Capture the cell that displays the provided text and extract its [x, y] central coordinate. 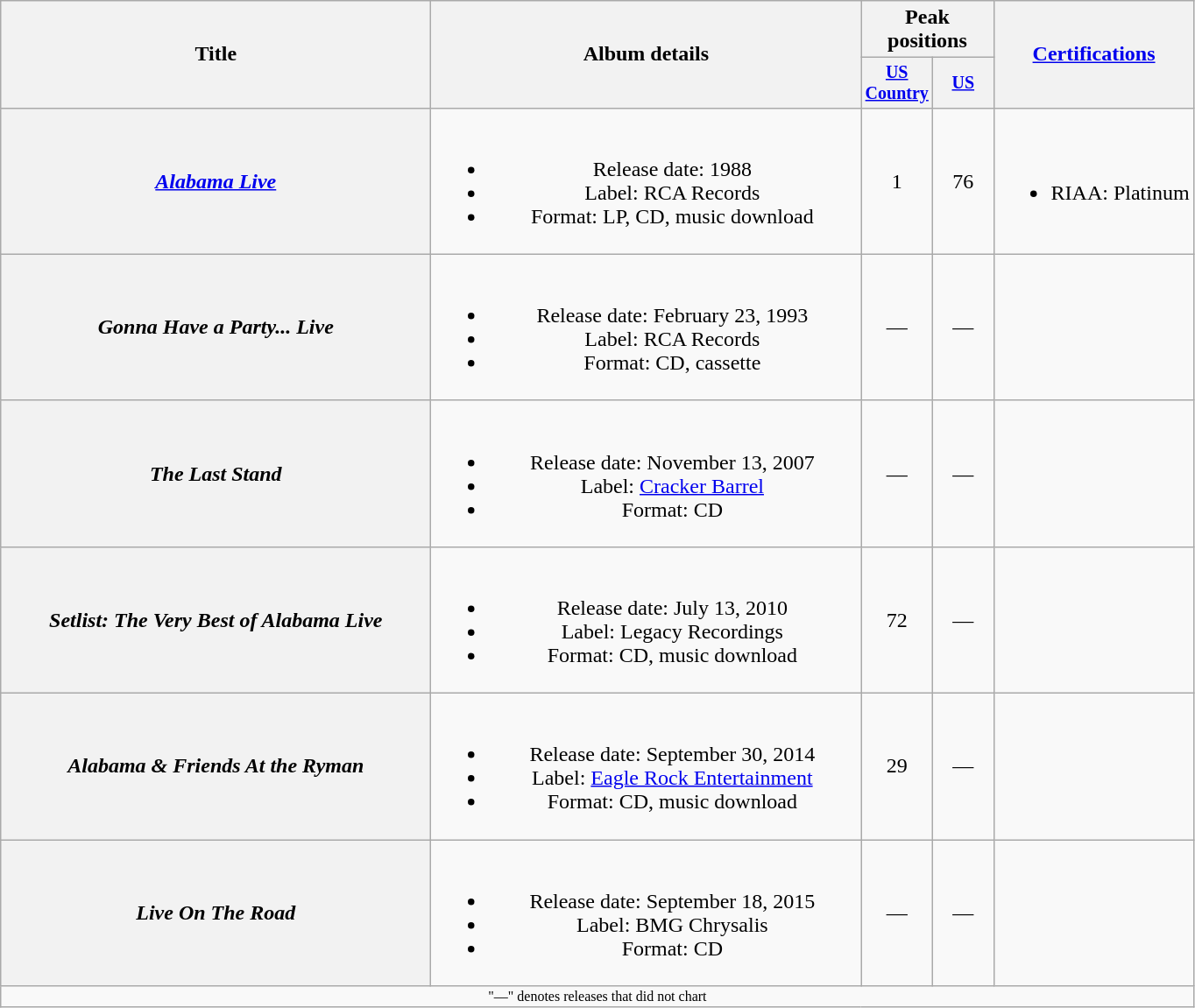
72 [897, 620]
Release date: July 13, 2010Label: Legacy RecordingsFormat: CD, music download [647, 620]
Release date: 1988Label: RCA RecordsFormat: LP, CD, music download [647, 180]
Gonna Have a Party... Live [216, 328]
US Country [897, 82]
"—" denotes releases that did not chart [597, 997]
Certifications [1093, 54]
Release date: September 30, 2014Label: Eagle Rock EntertainmentFormat: CD, music download [647, 767]
Alabama & Friends At the Ryman [216, 767]
Live On The Road [216, 913]
US [964, 82]
1 [897, 180]
Album details [647, 54]
Release date: February 23, 1993Label: RCA RecordsFormat: CD, cassette [647, 328]
Alabama Live [216, 180]
Release date: September 18, 2015Label: BMG ChrysalisFormat: CD [647, 913]
The Last Stand [216, 473]
RIAA: Platinum [1093, 180]
Peakpositions [927, 30]
Release date: November 13, 2007Label: Cracker BarrelFormat: CD [647, 473]
Setlist: The Very Best of Alabama Live [216, 620]
Title [216, 54]
76 [964, 180]
29 [897, 767]
